Output the (x, y) coordinate of the center of the cell containing the given text.  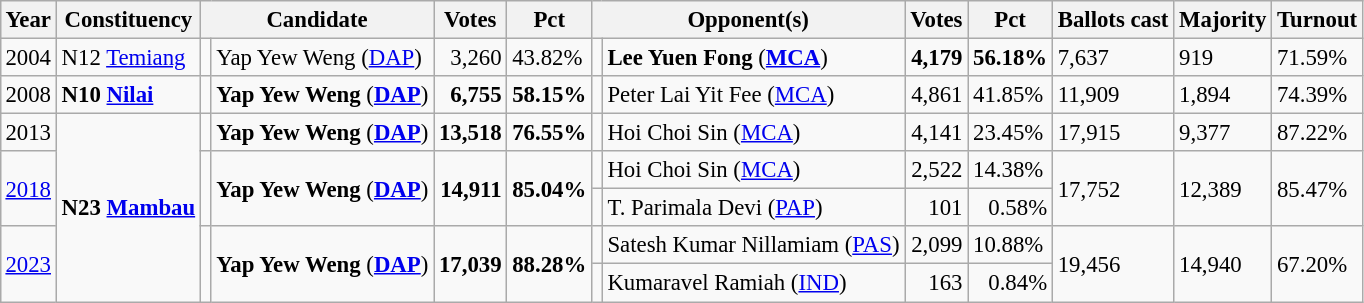
3,260 (470, 57)
Constituency (128, 20)
4,141 (936, 133)
Satesh Kumar Nillamiam (PAS) (754, 245)
6,755 (470, 95)
N23 Mambau (128, 208)
4,179 (936, 57)
10.88% (1010, 245)
Ballots cast (1112, 20)
0.58% (1010, 208)
1,894 (1223, 95)
43.82% (550, 57)
76.55% (550, 133)
41.85% (1010, 95)
17,039 (470, 264)
11,909 (1112, 95)
17,915 (1112, 133)
Peter Lai Yit Fee (MCA) (754, 95)
88.28% (550, 264)
17,752 (1112, 188)
7,637 (1112, 57)
4,861 (936, 95)
85.47% (1318, 188)
23.45% (1010, 133)
101 (936, 208)
9,377 (1223, 133)
85.04% (550, 188)
2,522 (936, 170)
19,456 (1112, 264)
67.20% (1318, 264)
71.59% (1318, 57)
Lee Yuen Fong (MCA) (754, 57)
Candidate (316, 20)
14.38% (1010, 170)
2004 (28, 57)
2018 (28, 188)
14,911 (470, 188)
919 (1223, 57)
13,518 (470, 133)
0.84% (1010, 283)
163 (936, 283)
58.15% (550, 95)
12,389 (1223, 188)
Turnout (1318, 20)
74.39% (1318, 95)
14,940 (1223, 264)
N12 Temiang (128, 57)
2013 (28, 133)
Year (28, 20)
Opponent(s) (748, 20)
87.22% (1318, 133)
N10 Nilai (128, 95)
Majority (1223, 20)
2023 (28, 264)
Kumaravel Ramiah (IND) (754, 283)
T. Parimala Devi (PAP) (754, 208)
2,099 (936, 245)
2008 (28, 95)
56.18% (1010, 57)
